From the cell containing the given text, extract its center point as [X, Y] coordinate. 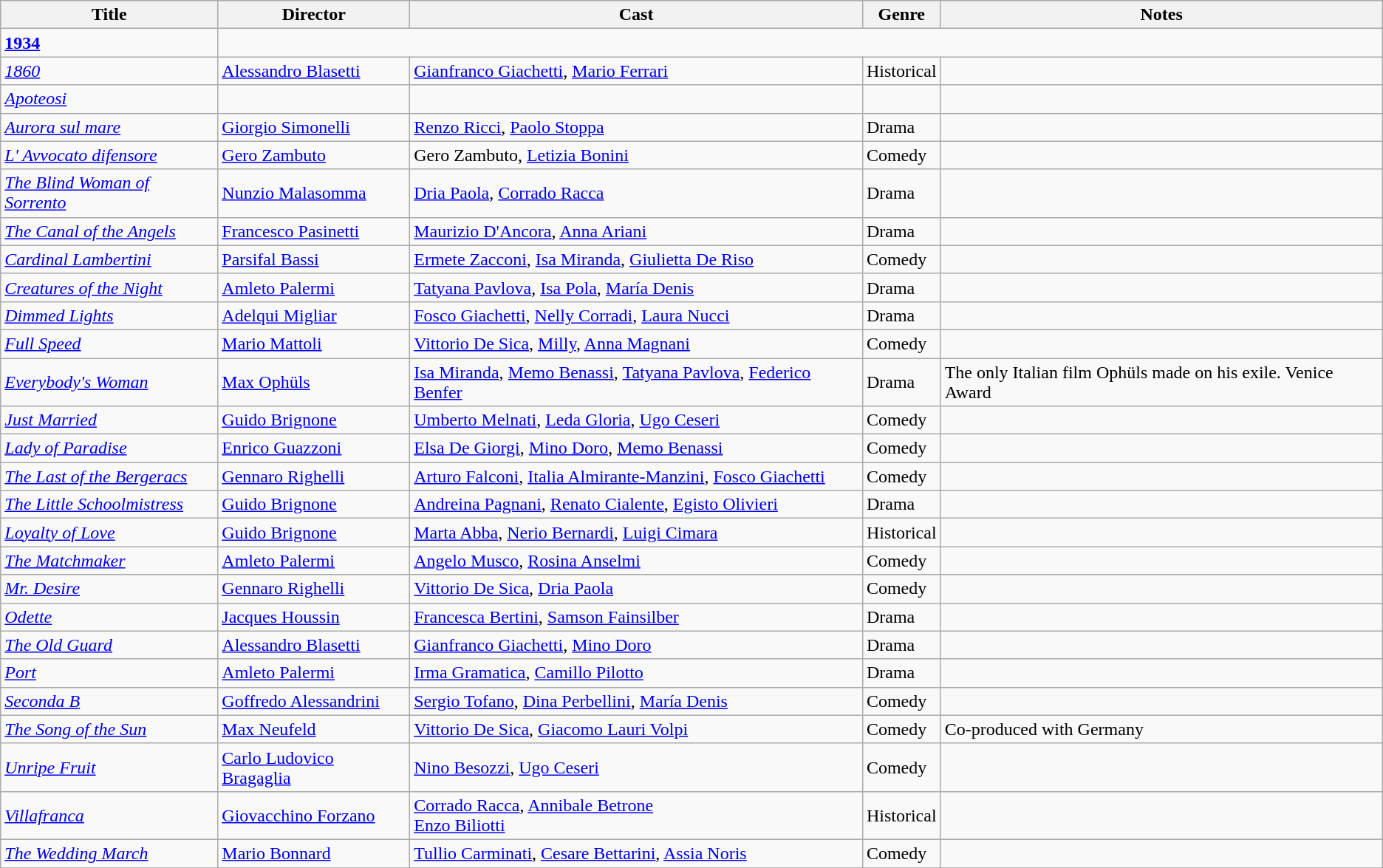
Dimmed Lights [109, 315]
1860 [109, 71]
Adelqui Migliar [314, 315]
Andreina Pagnani, Renato Cialente, Egisto Olivieri [637, 505]
Tullio Carminati, Cesare Bettarini, Assia Noris [637, 853]
Nunzio Malasomma [314, 194]
Arturo Falconi, Italia Almirante-Manzini, Fosco Giachetti [637, 476]
Title [109, 15]
Francesco Pasinetti [314, 231]
Angelo Musco, Rosina Anselmi [637, 561]
Enrico Guazzoni [314, 448]
Genre [901, 15]
Vittorio De Sica, Dria Paola [637, 589]
Director [314, 15]
Villafranca [109, 816]
The Blind Woman of Sorrento [109, 194]
Vittorio De Sica, Giacomo Lauri Volpi [637, 729]
Giovacchino Forzano [314, 816]
Gero Zambuto [314, 155]
Nino Besozzi, Ugo Ceseri [637, 767]
Maurizio D'Ancora, Anna Ariani [637, 231]
Unripe Fruit [109, 767]
Umberto Melnati, Leda Gloria, Ugo Ceseri [637, 420]
Co-produced with Germany [1161, 729]
Cardinal Lambertini [109, 259]
Mario Mattoli [314, 344]
Seconda B [109, 701]
Port [109, 673]
Gianfranco Giachetti, Mario Ferrari [637, 71]
Dria Paola, Corrado Racca [637, 194]
Francesca Bertini, Samson Fainsilber [637, 617]
Irma Gramatica, Camillo Pilotto [637, 673]
Vittorio De Sica, Milly, Anna Magnani [637, 344]
The Old Guard [109, 645]
Carlo Ludovico Bragaglia [314, 767]
Aurora sul mare [109, 127]
Isa Miranda, Memo Benassi, Tatyana Pavlova, Federico Benfer [637, 381]
Just Married [109, 420]
The Wedding March [109, 853]
Loyalty of Love [109, 533]
The Last of the Bergeracs [109, 476]
Fosco Giachetti, Nelly Corradi, Laura Nucci [637, 315]
Giorgio Simonelli [314, 127]
Everybody's Woman [109, 381]
Odette [109, 617]
Marta Abba, Nerio Bernardi, Luigi Cimara [637, 533]
Gero Zambuto, Letizia Bonini [637, 155]
Max Ophüls [314, 381]
Gianfranco Giachetti, Mino Doro [637, 645]
Lady of Paradise [109, 448]
Apoteosi [109, 99]
The Canal of the Angels [109, 231]
Sergio Tofano, Dina Perbellini, María Denis [637, 701]
Notes [1161, 15]
Full Speed [109, 344]
Tatyana Pavlova, Isa Pola, María Denis [637, 287]
The only Italian film Ophüls made on his exile. Venice Award [1161, 381]
Mr. Desire [109, 589]
Renzo Ricci, Paolo Stoppa [637, 127]
L' Avvocato difensore [109, 155]
Jacques Houssin [314, 617]
1934 [109, 43]
Goffredo Alessandrini [314, 701]
Creatures of the Night [109, 287]
The Song of the Sun [109, 729]
The Little Schoolmistress [109, 505]
Elsa De Giorgi, Mino Doro, Memo Benassi [637, 448]
Parsifal Bassi [314, 259]
Mario Bonnard [314, 853]
Cast [637, 15]
Corrado Racca, Annibale Betrone Enzo Biliotti [637, 816]
Max Neufeld [314, 729]
The Matchmaker [109, 561]
Ermete Zacconi, Isa Miranda, Giulietta De Riso [637, 259]
